Identify which cell holds the provided text, then report its (X, Y) central coordinate. 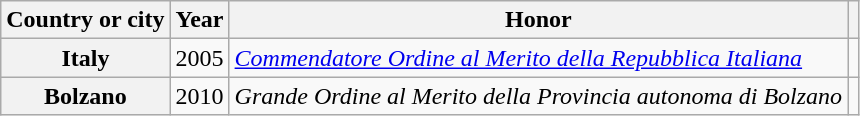
Country or city (86, 20)
Year (200, 20)
Honor (538, 20)
2010 (200, 96)
Commendatore Ordine al Merito della Repubblica Italiana (538, 58)
Bolzano (86, 96)
Grande Ordine al Merito della Provincia autonoma di Bolzano (538, 96)
2005 (200, 58)
Italy (86, 58)
